Capture the cell that displays the provided text and extract its [x, y] central coordinate. 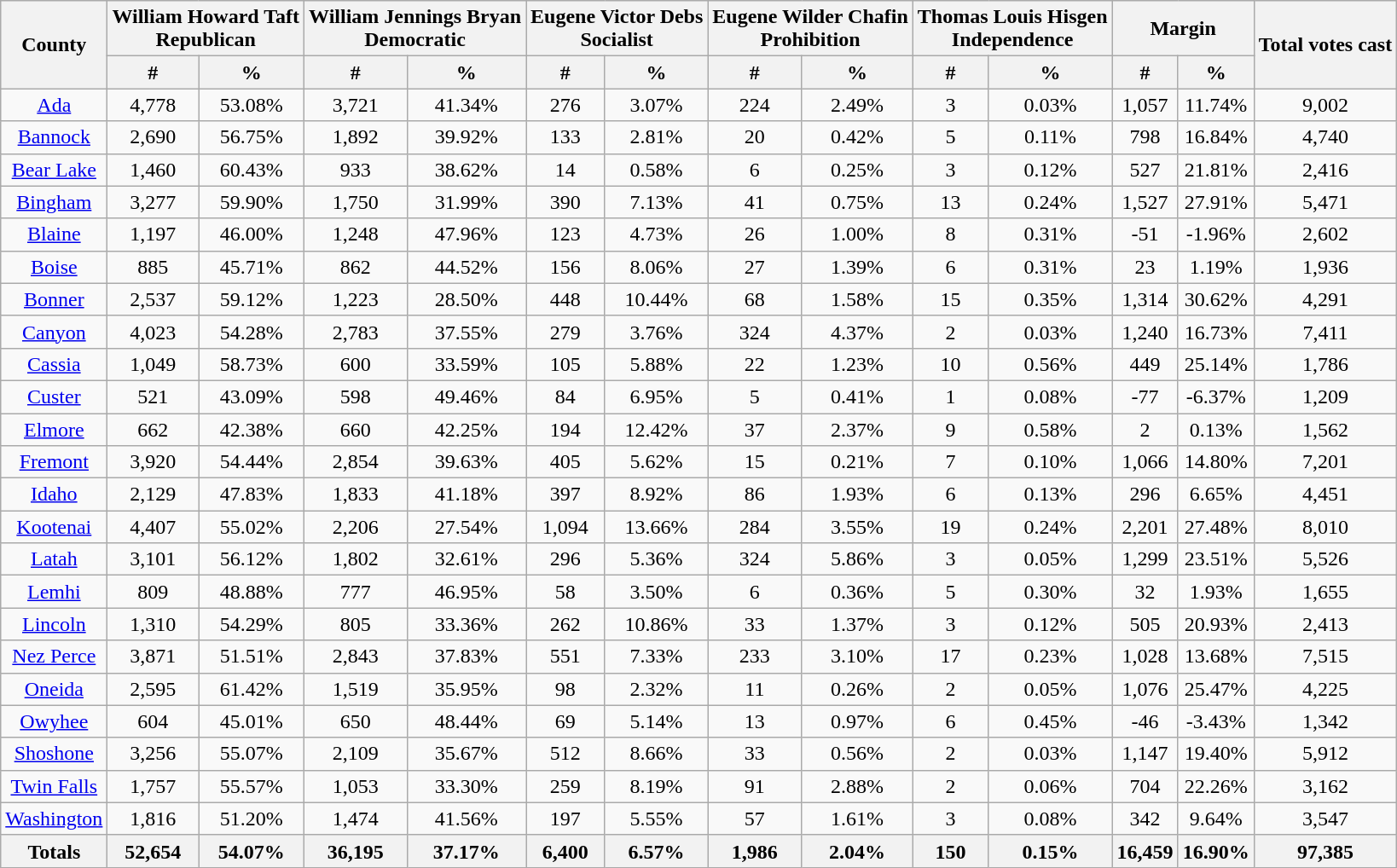
1,057 [1145, 105]
56.12% [252, 559]
1,786 [1325, 364]
Bingham [55, 202]
1,936 [1325, 267]
37.83% [466, 657]
4,225 [1325, 689]
862 [356, 267]
1,750 [356, 202]
448 [565, 299]
0.45% [1051, 721]
1 [950, 396]
527 [1145, 170]
4,778 [154, 105]
2,109 [356, 754]
Lemhi [55, 592]
4,740 [1325, 137]
1.23% [857, 364]
777 [356, 592]
9.64% [1216, 819]
46.95% [466, 592]
54.44% [252, 462]
22 [755, 364]
Bear Lake [55, 170]
1,197 [154, 234]
405 [565, 462]
16,459 [1145, 851]
27.54% [466, 527]
Eugene Wilder ChafinProhibition [810, 29]
5.86% [857, 559]
1.00% [857, 234]
Owyhee [55, 721]
Custer [55, 396]
1,655 [1325, 592]
4,407 [154, 527]
5.14% [657, 721]
33.30% [466, 786]
2,416 [1325, 170]
13.66% [657, 527]
5.36% [657, 559]
2.88% [857, 786]
9,002 [1325, 105]
1,248 [356, 234]
59.90% [252, 202]
10 [950, 364]
224 [755, 105]
1,833 [356, 495]
45.01% [252, 721]
1,209 [1325, 396]
1,986 [755, 851]
0.11% [1051, 137]
0.97% [857, 721]
2.49% [857, 105]
86 [755, 495]
41.18% [466, 495]
4,023 [154, 332]
105 [565, 364]
4,451 [1325, 495]
2,201 [1145, 527]
Eugene Victor DebsSocialist [617, 29]
19.40% [1216, 754]
55.02% [252, 527]
1,299 [1145, 559]
1,094 [565, 527]
22.26% [1216, 786]
1,314 [1145, 299]
58.73% [252, 364]
Canyon [55, 332]
6.57% [657, 851]
Total votes cast [1325, 44]
Kootenai [55, 527]
48.44% [466, 721]
42.38% [252, 429]
1,147 [1145, 754]
2.32% [657, 689]
38.62% [466, 170]
-1.96% [1216, 234]
2,413 [1325, 624]
197 [565, 819]
4.73% [657, 234]
1,066 [1145, 462]
William Howard Taft Republican [206, 29]
150 [950, 851]
25.47% [1216, 689]
7,201 [1325, 462]
23 [1145, 267]
Idaho [55, 495]
2.81% [657, 137]
1,223 [356, 299]
8 [950, 234]
809 [154, 592]
1.19% [1216, 267]
37 [755, 429]
97,385 [1325, 851]
55.57% [252, 786]
1,240 [1145, 332]
Blaine [55, 234]
14 [565, 170]
123 [565, 234]
33.59% [466, 364]
39.92% [466, 137]
54.07% [252, 851]
2,595 [154, 689]
Bonner [55, 299]
0.36% [857, 592]
1,757 [154, 786]
449 [1145, 364]
11.74% [1216, 105]
5,526 [1325, 559]
48.88% [252, 592]
26 [755, 234]
Fremont [55, 462]
16.90% [1216, 851]
Twin Falls [55, 786]
600 [356, 364]
3,547 [1325, 819]
37.55% [466, 332]
1,474 [356, 819]
27 [755, 267]
Nez Perce [55, 657]
7,411 [1325, 332]
1.37% [857, 624]
58 [565, 592]
3.50% [657, 592]
805 [356, 624]
27.91% [1216, 202]
Totals [55, 851]
91 [755, 786]
3,162 [1325, 786]
Margin [1183, 29]
23.51% [1216, 559]
279 [565, 332]
27.48% [1216, 527]
259 [565, 786]
1,816 [154, 819]
10.44% [657, 299]
19 [950, 527]
3.07% [657, 105]
-77 [1145, 396]
2,206 [356, 527]
1,310 [154, 624]
98 [565, 689]
0.21% [857, 462]
1,519 [356, 689]
0.30% [1051, 592]
51.51% [252, 657]
County [55, 44]
133 [565, 137]
16.73% [1216, 332]
41 [755, 202]
Shoshone [55, 754]
262 [565, 624]
41.34% [466, 105]
0.10% [1051, 462]
Bannock [55, 137]
194 [565, 429]
10.86% [657, 624]
6.95% [657, 396]
2,783 [356, 332]
56.75% [252, 137]
20.93% [1216, 624]
21.81% [1216, 170]
521 [154, 396]
-46 [1145, 721]
156 [565, 267]
885 [154, 267]
45.71% [252, 267]
5.88% [657, 364]
47.96% [466, 234]
35.67% [466, 754]
7 [950, 462]
276 [565, 105]
390 [565, 202]
233 [755, 657]
1,342 [1325, 721]
8.92% [657, 495]
25.14% [1216, 364]
32.61% [466, 559]
1.39% [857, 267]
7,515 [1325, 657]
84 [565, 396]
397 [565, 495]
662 [154, 429]
Thomas Louis HisgenIndependence [1012, 29]
59.12% [252, 299]
5.55% [657, 819]
704 [1145, 786]
51.20% [252, 819]
16.84% [1216, 137]
1.61% [857, 819]
1,562 [1325, 429]
-3.43% [1216, 721]
0.25% [857, 170]
36,195 [356, 851]
39.63% [466, 462]
3,101 [154, 559]
0.06% [1051, 786]
798 [1145, 137]
3.10% [857, 657]
2,854 [356, 462]
8,010 [1325, 527]
512 [565, 754]
1,892 [356, 137]
53.08% [252, 105]
49.46% [466, 396]
17 [950, 657]
4,291 [1325, 299]
3,920 [154, 462]
342 [1145, 819]
933 [356, 170]
7.13% [657, 202]
69 [565, 721]
41.56% [466, 819]
505 [1145, 624]
2.37% [857, 429]
Latah [55, 559]
0.26% [857, 689]
1,053 [356, 786]
650 [356, 721]
0.23% [1051, 657]
1,049 [154, 364]
68 [755, 299]
8.06% [657, 267]
3.76% [657, 332]
60.43% [252, 170]
604 [154, 721]
33.36% [466, 624]
0.75% [857, 202]
5.62% [657, 462]
Cassia [55, 364]
0.15% [1051, 851]
54.29% [252, 624]
37.17% [466, 851]
Elmore [55, 429]
-6.37% [1216, 396]
2.04% [857, 851]
2,602 [1325, 234]
1,527 [1145, 202]
2,129 [154, 495]
31.99% [466, 202]
28.50% [466, 299]
9 [950, 429]
1,076 [1145, 689]
William Jennings BryanDemocratic [415, 29]
12.42% [657, 429]
3.55% [857, 527]
55.07% [252, 754]
8.19% [657, 786]
0.42% [857, 137]
20 [755, 137]
54.28% [252, 332]
13.68% [1216, 657]
32 [1145, 592]
3,277 [154, 202]
14.80% [1216, 462]
0.41% [857, 396]
2,843 [356, 657]
1,802 [356, 559]
551 [565, 657]
6.65% [1216, 495]
11 [755, 689]
47.83% [252, 495]
4.37% [857, 332]
57 [755, 819]
3,721 [356, 105]
44.52% [466, 267]
52,654 [154, 851]
598 [356, 396]
284 [755, 527]
Ada [55, 105]
46.00% [252, 234]
5,471 [1325, 202]
2,690 [154, 137]
-51 [1145, 234]
1,028 [1145, 657]
42.25% [466, 429]
3,871 [154, 657]
0.35% [1051, 299]
61.42% [252, 689]
7.33% [657, 657]
Lincoln [55, 624]
1.58% [857, 299]
30.62% [1216, 299]
Boise [55, 267]
43.09% [252, 396]
660 [356, 429]
3,256 [154, 754]
Oneida [55, 689]
2,537 [154, 299]
5,912 [1325, 754]
1,460 [154, 170]
35.95% [466, 689]
8.66% [657, 754]
Washington [55, 819]
6,400 [565, 851]
